Find where the given text appears and provide that cell's center as [x, y] coordinate. 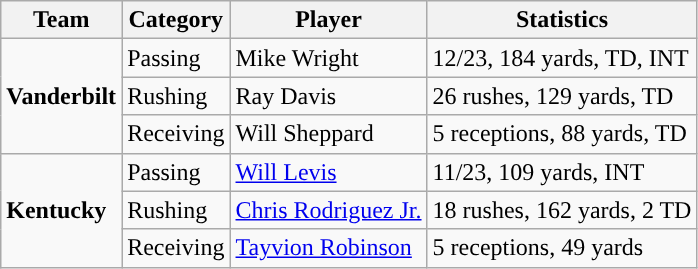
12/23, 184 yards, TD, INT [562, 58]
Ray Davis [328, 96]
Chris Rodriguez Jr. [328, 210]
Team [62, 20]
Kentucky [62, 210]
5 receptions, 88 yards, TD [562, 134]
11/23, 109 yards, INT [562, 172]
Player [328, 20]
Will Levis [328, 172]
Mike Wright [328, 58]
26 rushes, 129 yards, TD [562, 96]
Statistics [562, 20]
18 rushes, 162 yards, 2 TD [562, 210]
Vanderbilt [62, 96]
Tayvion Robinson [328, 248]
5 receptions, 49 yards [562, 248]
Category [176, 20]
Will Sheppard [328, 134]
